Detect which cell encompasses the target text, then output its [X, Y] center coordinate. 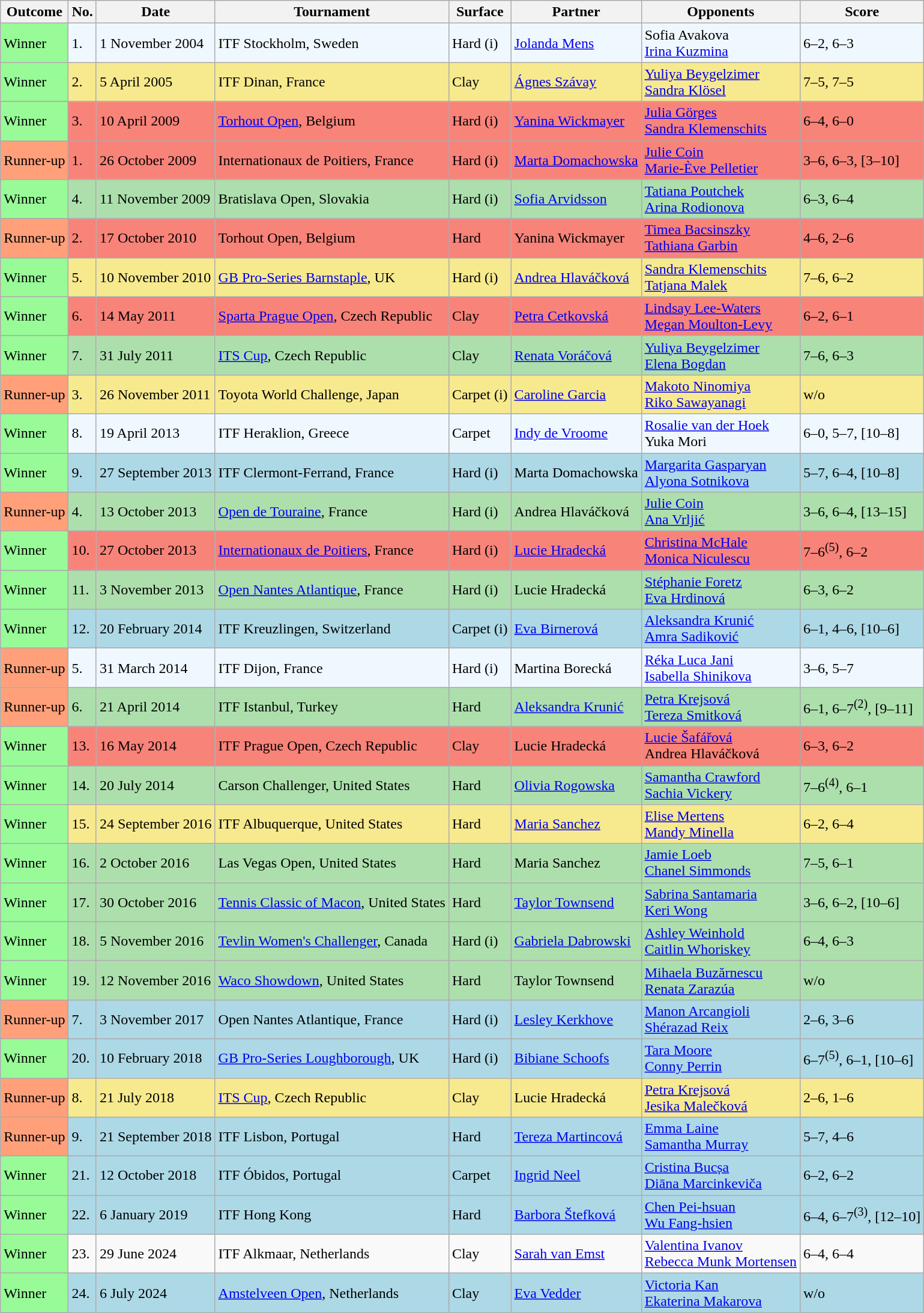
17. [82, 902]
7–6, 6–2 [862, 277]
Surface [480, 12]
Waco Showdown, United States [331, 980]
Martina Borecká [576, 668]
18. [82, 941]
ITF Lisbon, Portugal [331, 1137]
Petra Cetkovská [576, 316]
Las Vegas Open, United States [331, 863]
6–0, 5–7, [10–8] [862, 433]
7–6(5), 6–2 [862, 551]
21. [82, 1176]
13 October 2013 [156, 512]
ITF Dinan, France [331, 82]
21 July 2018 [156, 1097]
No. [82, 12]
Timea Bacsinszky Tathiana Garbin [720, 238]
ITF Heraklion, Greece [331, 433]
Bratislava Open, Slovakia [331, 199]
Jolanda Mens [576, 43]
Lucie Šafářová Andrea Hlaváčková [720, 746]
Makoto Ninomiya Riko Sawayanagi [720, 394]
6–2, 6–3 [862, 43]
3–6, 6–3, [3–10] [862, 160]
17 October 2010 [156, 238]
Valentina Ivanov Rebecca Munk Mortensen [720, 1254]
6 July 2024 [156, 1293]
5–7, 4–6 [862, 1137]
Tournament [331, 12]
29 June 2024 [156, 1254]
6–2, 6–4 [862, 824]
Julie Coin Marie-Ève Pelletier [720, 160]
23. [82, 1254]
Elise Mertens Mandy Minella [720, 824]
Carson Challenger, United States [331, 785]
20 July 2014 [156, 785]
3 November 2013 [156, 590]
11. [82, 590]
6–4, 6–0 [862, 121]
26 November 2011 [156, 394]
Margarita Gasparyan Alyona Sotnikova [720, 472]
31 March 2014 [156, 668]
Samantha Crawford Sachia Vickery [720, 785]
20. [82, 1058]
Bibiane Schoofs [576, 1058]
6–2, 6–1 [862, 316]
6–2, 6–2 [862, 1176]
Rosalie van der Hoek Yuka Mori [720, 433]
ITF Albuquerque, United States [331, 824]
Gabriela Dabrowski [576, 941]
6–7(5), 6–1, [10–6] [862, 1058]
6–1, 4–6, [10–6] [862, 629]
Tara Moore Conny Perrin [720, 1058]
Emma Laine Samantha Murray [720, 1137]
ITF Stockholm, Sweden [331, 43]
21 September 2018 [156, 1137]
Mihaela Buzărnescu Renata Zarazúa [720, 980]
Christina McHale Monica Niculescu [720, 551]
Jamie Loeb Chanel Simmonds [720, 863]
ITF Istanbul, Turkey [331, 707]
Opponents [720, 12]
12 October 2018 [156, 1176]
13. [82, 746]
24. [82, 1293]
7–5, 7–5 [862, 82]
2–6, 1–6 [862, 1097]
3 November 2017 [156, 1019]
5–7, 6–4, [10–8] [862, 472]
14. [82, 785]
6–4, 6–4 [862, 1254]
ITF Hong Kong [331, 1215]
GB Pro-Series Loughborough, UK [331, 1058]
Tatiana Poutchek Arina Rodionova [720, 199]
3–6, 6–2, [10–6] [862, 902]
Amstelveen Open, Netherlands [331, 1293]
26 October 2009 [156, 160]
Caroline Garcia [576, 394]
10 November 2010 [156, 277]
31 July 2011 [156, 355]
Eva Birnerová [576, 629]
12 November 2016 [156, 980]
Petra Krejsová Tereza Smitková [720, 707]
27 September 2013 [156, 472]
ITF Dijon, France [331, 668]
6 January 2019 [156, 1215]
Barbora Štefková [576, 1215]
6–3, 6–4 [862, 199]
10 February 2018 [156, 1058]
Réka Luca Jani Isabella Shinikova [720, 668]
16 May 2014 [156, 746]
Petra Krejsová Jesika Malečková [720, 1097]
Stéphanie Foretz Eva Hrdinová [720, 590]
6–4, 6–7(3), [12–10] [862, 1215]
Date [156, 12]
15. [82, 824]
1 November 2004 [156, 43]
Julie Coin Ana Vrljić [720, 512]
3–6, 6–4, [13–15] [862, 512]
7–6(4), 6–1 [862, 785]
GB Pro-Series Barnstaple, UK [331, 277]
30 October 2016 [156, 902]
Cristina Bucșa Diāna Marcinkeviča [720, 1176]
Chen Pei-hsuan Wu Fang-hsien [720, 1215]
Tereza Martincová [576, 1137]
Sandra Klemenschits Tatjana Malek [720, 277]
Toyota World Challenge, Japan [331, 394]
21 April 2014 [156, 707]
Olivia Rogowska [576, 785]
10. [82, 551]
5 November 2016 [156, 941]
3–6, 5–7 [862, 668]
ITF Clermont-Ferrand, France [331, 472]
27 October 2013 [156, 551]
6–4, 6–3 [862, 941]
Ingrid Neel [576, 1176]
ITF Prague Open, Czech Republic [331, 746]
Tevlin Women's Challenger, Canada [331, 941]
Sparta Prague Open, Czech Republic [331, 316]
Ágnes Szávay [576, 82]
20 February 2014 [156, 629]
Lesley Kerkhove [576, 1019]
Score [862, 12]
Aleksandra Krunić [576, 707]
ITF Óbidos, Portugal [331, 1176]
Eva Vedder [576, 1293]
Renata Voráčová [576, 355]
Outcome [35, 12]
Julia Görges Sandra Klemenschits [720, 121]
24 September 2016 [156, 824]
Aleksandra Krunić Amra Sadiković [720, 629]
Sabrina Santamaria Keri Wong [720, 902]
5 April 2005 [156, 82]
19. [82, 980]
Sofia Arvidsson [576, 199]
7–6, 6–3 [862, 355]
ITF Alkmaar, Netherlands [331, 1254]
12. [82, 629]
Lindsay Lee-Waters Megan Moulton-Levy [720, 316]
14 May 2011 [156, 316]
Manon Arcangioli Shérazad Reix [720, 1019]
10 April 2009 [156, 121]
2–6, 3–6 [862, 1019]
Open de Touraine, France [331, 512]
6–1, 6–7(2), [9–11] [862, 707]
7–5, 6–1 [862, 863]
Tennis Classic of Macon, United States [331, 902]
Sarah van Emst [576, 1254]
4–6, 2–6 [862, 238]
2 October 2016 [156, 863]
ITF Kreuzlingen, Switzerland [331, 629]
19 April 2013 [156, 433]
Partner [576, 12]
Sofia Avakova Irina Kuzmina [720, 43]
Victoria Kan Ekaterina Makarova [720, 1293]
16. [82, 863]
22. [82, 1215]
Ashley Weinhold Caitlin Whoriskey [720, 941]
Indy de Vroome [576, 433]
11 November 2009 [156, 199]
Yuliya Beygelzimer Elena Bogdan [720, 355]
Yuliya Beygelzimer Sandra Klösel [720, 82]
